Pinpoint the cell where the given text exists, returning its [x, y] midpoint coordinate. 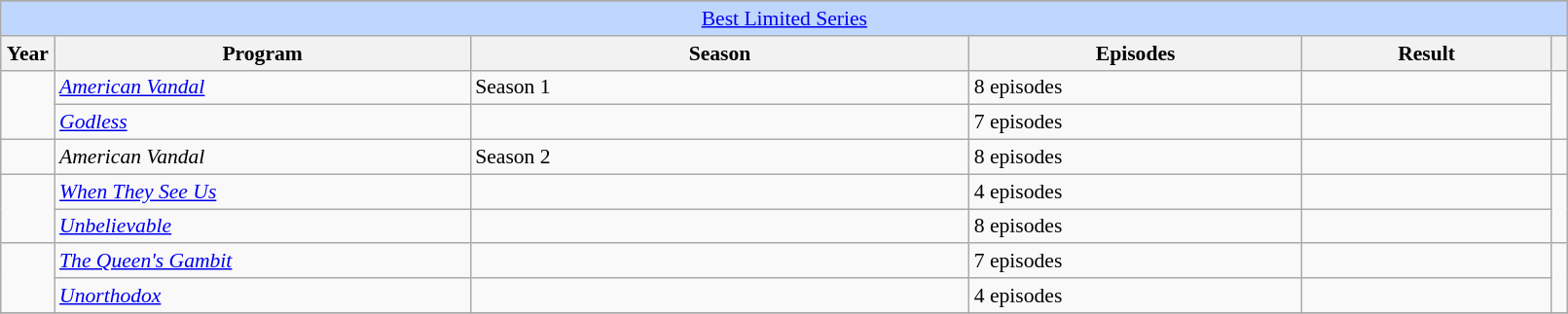
Result [1426, 53]
When They See Us [263, 192]
Godless [263, 122]
Season 2 [720, 157]
Program [263, 53]
Unorthodox [263, 296]
Best Limited Series [784, 18]
Season 1 [720, 87]
Season [720, 53]
Episodes [1136, 53]
Year [27, 53]
The Queen's Gambit [263, 262]
Unbelievable [263, 227]
